Search for the cell housing the specified text and yield its [x, y] center coordinate. 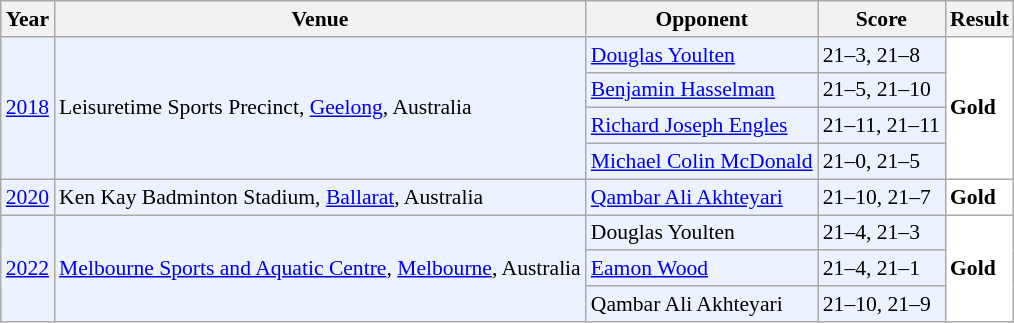
21–4, 21–3 [882, 233]
2020 [28, 197]
Eamon Wood [702, 269]
21–10, 21–9 [882, 304]
Leisuretime Sports Precinct, Geelong, Australia [320, 108]
Michael Colin McDonald [702, 162]
Venue [320, 19]
21–4, 21–1 [882, 269]
Richard Joseph Engles [702, 126]
Year [28, 19]
21–11, 21–11 [882, 126]
2018 [28, 108]
21–3, 21–8 [882, 55]
21–5, 21–10 [882, 90]
Opponent [702, 19]
21–0, 21–5 [882, 162]
Melbourne Sports and Aquatic Centre, Melbourne, Australia [320, 268]
Ken Kay Badminton Stadium, Ballarat, Australia [320, 197]
21–10, 21–7 [882, 197]
Result [980, 19]
2022 [28, 268]
Score [882, 19]
Benjamin Hasselman [702, 90]
